Provide the (x, y) coordinate of the cell's center where the given text is located.  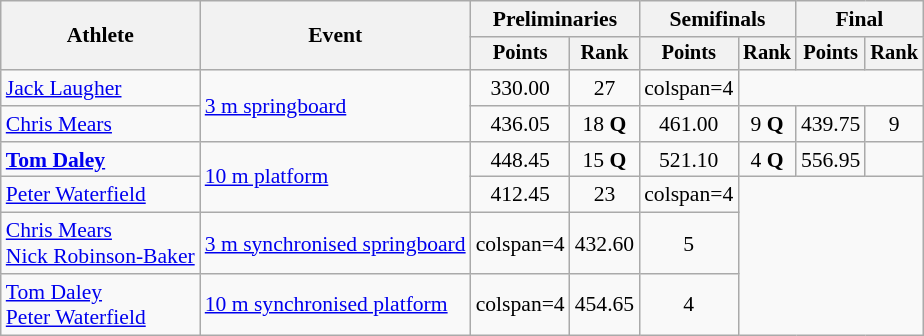
Chris Mears (100, 124)
439.75 (830, 124)
Chris MearsNick Robinson-Baker (100, 244)
412.45 (520, 195)
454.65 (604, 304)
Event (336, 36)
10 m synchronised platform (336, 304)
Preliminaries (556, 19)
436.05 (520, 124)
15 Q (604, 160)
9 (894, 124)
Final (860, 19)
556.95 (830, 160)
4 Q (767, 160)
Tom DaleyPeter Waterfield (100, 304)
3 m springboard (336, 106)
521.10 (688, 160)
Athlete (100, 36)
330.00 (520, 88)
23 (604, 195)
461.00 (688, 124)
4 (688, 304)
5 (688, 244)
Semifinals (718, 19)
Peter Waterfield (100, 195)
18 Q (604, 124)
448.45 (520, 160)
Tom Daley (100, 160)
9 Q (767, 124)
27 (604, 88)
10 m platform (336, 178)
3 m synchronised springboard (336, 244)
432.60 (604, 244)
Jack Laugher (100, 88)
